Scan for the cell matching the given text and deliver its (X, Y) coordinate at center. 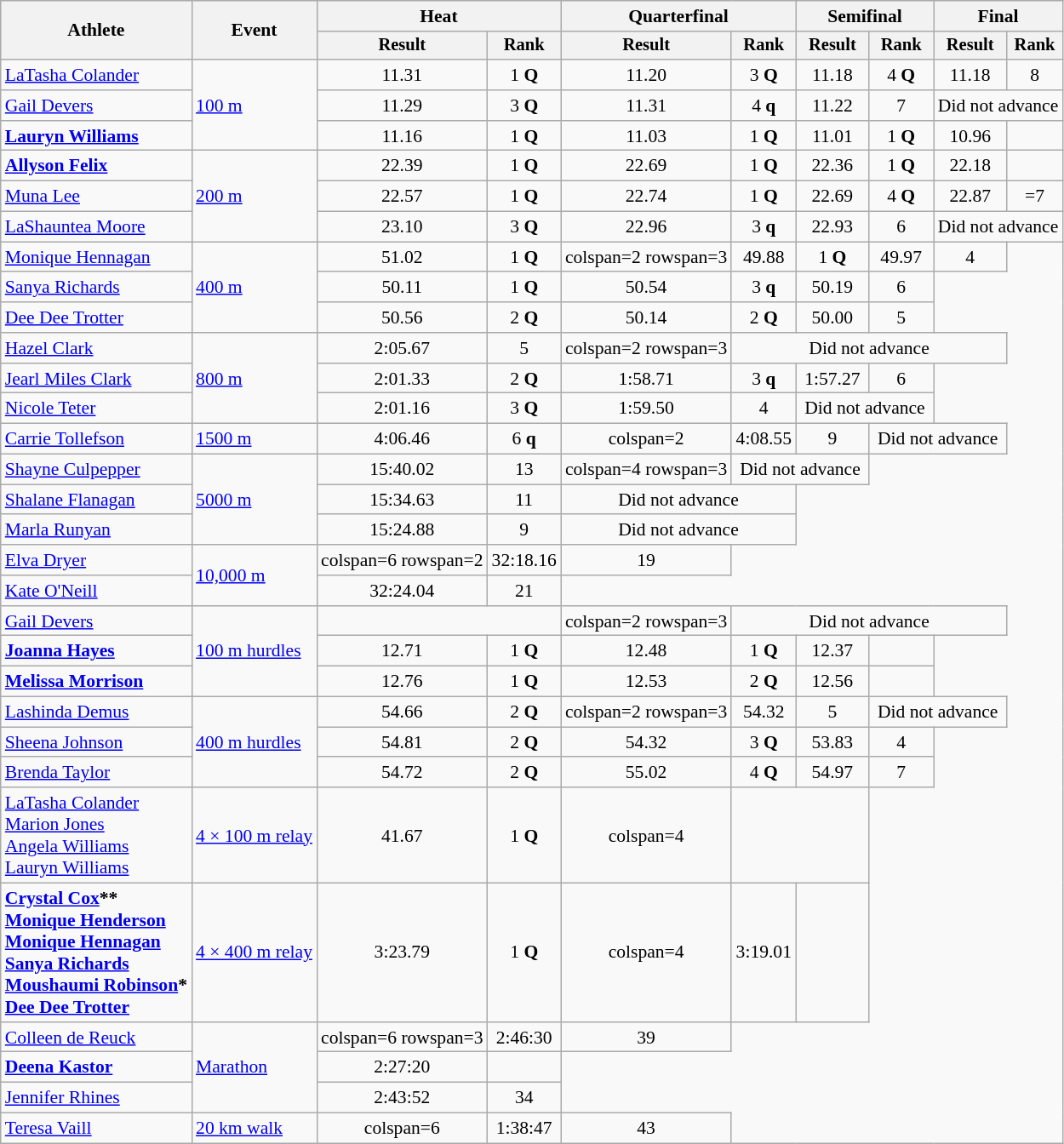
50.11 (402, 288)
colspan=6 rowspan=3 (402, 1038)
8 (1035, 75)
400 m hurdles (254, 742)
22.39 (402, 166)
32:24.04 (402, 591)
Shalane Flanagan (96, 500)
12.56 (832, 682)
15:34.63 (402, 500)
22.57 (402, 197)
Dee Dee Trotter (96, 317)
12.48 (647, 651)
colspan=6 (402, 1129)
Semifinal (865, 16)
Shayne Culpepper (96, 470)
2:01.16 (402, 409)
11.29 (402, 106)
11.01 (832, 136)
3:23.79 (402, 953)
6 q (524, 439)
2:05.67 (402, 348)
Crystal Cox**Monique HendersonMonique HennaganSanya RichardsMoushaumi Robinson*Dee Dee Trotter (96, 953)
54.81 (402, 742)
LaShauntea Moore (96, 227)
12.37 (832, 651)
11.22 (832, 106)
Kate O'Neill (96, 591)
Nicole Teter (96, 409)
LaTasha ColanderMarion JonesAngela WilliamsLauryn Williams (96, 835)
1:38:47 (524, 1129)
12.53 (647, 682)
11.16 (402, 136)
=7 (1035, 197)
1500 m (254, 439)
22.18 (970, 166)
3:19.01 (764, 953)
Muna Lee (96, 197)
23.10 (402, 227)
Event (254, 31)
Hazel Clark (96, 348)
4 × 100 m relay (254, 835)
2:46:30 (524, 1038)
41.67 (402, 835)
LaTasha Colander (96, 75)
400 m (254, 288)
Deena Kastor (96, 1067)
22.96 (647, 227)
22.87 (970, 197)
54.66 (402, 712)
11.20 (647, 75)
15:40.02 (402, 470)
2:43:52 (402, 1098)
Athlete (96, 31)
21 (524, 591)
1:57.27 (832, 379)
4:08.55 (764, 439)
5000 m (254, 500)
22.36 (832, 166)
Heat (439, 16)
55.02 (647, 773)
10,000 m (254, 575)
54.97 (832, 773)
50.19 (832, 288)
54.72 (402, 773)
100 m hurdles (254, 652)
Brenda Taylor (96, 773)
20 km walk (254, 1129)
22.93 (832, 227)
10.96 (970, 136)
Sheena Johnson (96, 742)
Final (998, 16)
4 q (764, 106)
39 (647, 1038)
Monique Hennagan (96, 257)
12.71 (402, 651)
1:58.71 (647, 379)
colspan=2 (647, 439)
Lauryn Williams (96, 136)
Lashinda Demus (96, 712)
34 (524, 1098)
15:24.88 (402, 530)
Elva Dryer (96, 560)
colspan=6 rowspan=2 (402, 560)
Colleen de Reuck (96, 1038)
Teresa Vaill (96, 1129)
51.02 (402, 257)
Quarterfinal (678, 16)
50.14 (647, 317)
Sanya Richards (96, 288)
Melissa Morrison (96, 682)
49.88 (764, 257)
11 (524, 500)
Jennifer Rhines (96, 1098)
12.76 (402, 682)
2:01.33 (402, 379)
Marathon (254, 1067)
Joanna Hayes (96, 651)
50.54 (647, 288)
32:18.16 (524, 560)
Carrie Tollefson (96, 439)
11.03 (647, 136)
43 (647, 1129)
13 (524, 470)
200 m (254, 196)
4:06.46 (402, 439)
Jearl Miles Clark (96, 379)
19 (647, 560)
22.74 (647, 197)
53.83 (832, 742)
50.00 (832, 317)
50.56 (402, 317)
Marla Runyan (96, 530)
49.97 (901, 257)
4 × 400 m relay (254, 953)
colspan=4 rowspan=3 (647, 470)
2:27:20 (402, 1067)
1:59.50 (647, 409)
800 m (254, 378)
Allyson Felix (96, 166)
100 m (254, 106)
